Locate the cell with the specified text and output its (x, y) center coordinate. 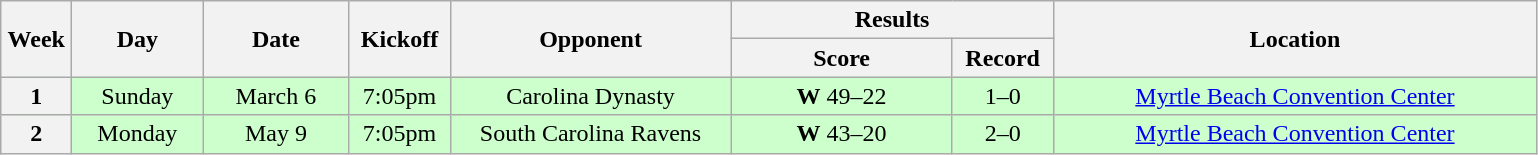
March 6 (276, 96)
1 (36, 96)
Score (842, 58)
Week (36, 39)
Opponent (590, 39)
W 43–20 (842, 134)
Kickoff (400, 39)
Location (1295, 39)
Record (1002, 58)
Results (892, 20)
Carolina Dynasty (590, 96)
Monday (138, 134)
W 49–22 (842, 96)
2–0 (1002, 134)
Day (138, 39)
1–0 (1002, 96)
May 9 (276, 134)
South Carolina Ravens (590, 134)
2 (36, 134)
Sunday (138, 96)
Date (276, 39)
